Search for the cell housing the specified text and yield its (X, Y) center coordinate. 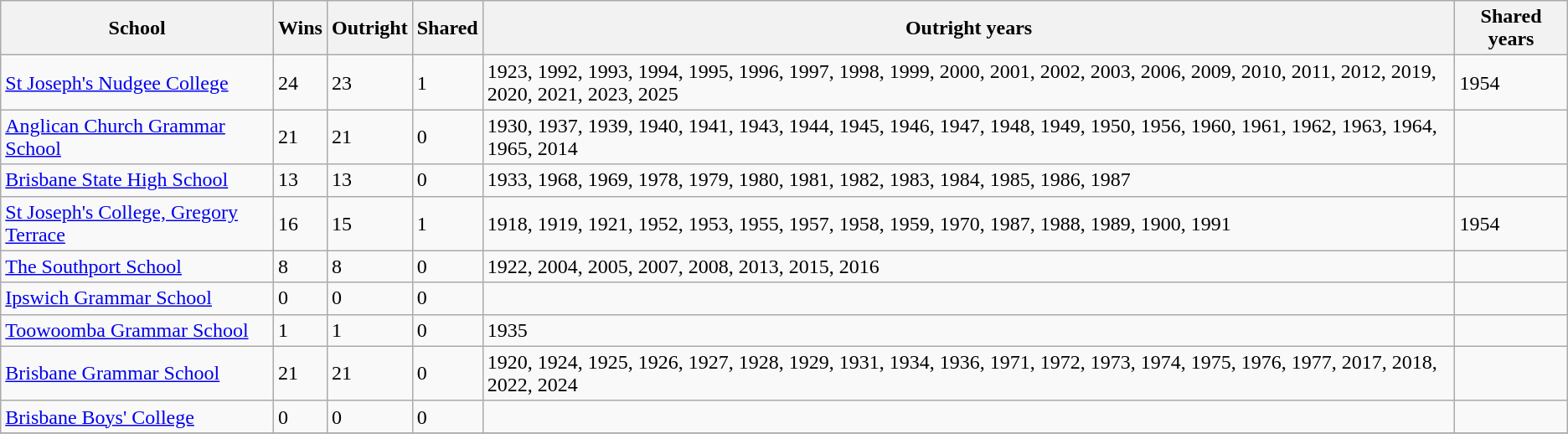
15 (369, 223)
Shared (447, 28)
St Joseph's Nudgee College (137, 82)
School (137, 28)
1922, 2004, 2005, 2007, 2008, 2013, 2015, 2016 (968, 266)
1920, 1924, 1925, 1926, 1927, 1928, 1929, 1931, 1934, 1936, 1971, 1972, 1973, 1974, 1975, 1976, 1977, 2017, 2018, 2022, 2024 (968, 374)
Anglican Church Grammar School (137, 137)
Brisbane Boys' College (137, 416)
Wins (301, 28)
1930, 1937, 1939, 1940, 1941, 1943, 1944, 1945, 1946, 1947, 1948, 1949, 1950, 1956, 1960, 1961, 1962, 1963, 1964, 1965, 2014 (968, 137)
Brisbane State High School (137, 180)
Ipswich Grammar School (137, 298)
Shared years (1511, 28)
23 (369, 82)
Outright (369, 28)
1935 (968, 330)
St Joseph's College, Gregory Terrace (137, 223)
1918, 1919, 1921, 1952, 1953, 1955, 1957, 1958, 1959, 1970, 1987, 1988, 1989, 1900, 1991 (968, 223)
1933, 1968, 1969, 1978, 1979, 1980, 1981, 1982, 1983, 1984, 1985, 1986, 1987 (968, 180)
Toowoomba Grammar School (137, 330)
Outright years (968, 28)
The Southport School (137, 266)
1923, 1992, 1993, 1994, 1995, 1996, 1997, 1998, 1999, 2000, 2001, 2002, 2003, 2006, 2009, 2010, 2011, 2012, 2019, 2020, 2021, 2023, 2025 (968, 82)
24 (301, 82)
16 (301, 223)
Brisbane Grammar School (137, 374)
